Return [x, y] of the center of cell containing provided text 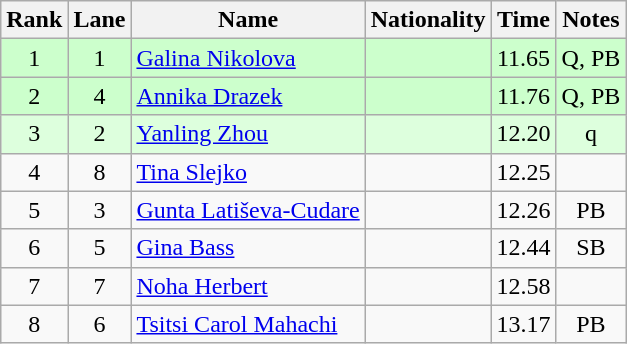
12.20 [524, 134]
Noha Herbert [248, 286]
12.25 [524, 172]
Nationality [428, 20]
12.44 [524, 248]
12.58 [524, 286]
Gunta Latiševa-Cudare [248, 210]
Lane [100, 20]
Name [248, 20]
q [591, 134]
Rank [34, 20]
Annika Drazek [248, 96]
Galina Nikolova [248, 58]
Time [524, 20]
13.17 [524, 324]
SB [591, 248]
Notes [591, 20]
11.76 [524, 96]
Tina Slejko [248, 172]
11.65 [524, 58]
Gina Bass [248, 248]
Yanling Zhou [248, 134]
12.26 [524, 210]
Tsitsi Carol Mahachi [248, 324]
